Return [X, Y] of the center of cell containing provided text 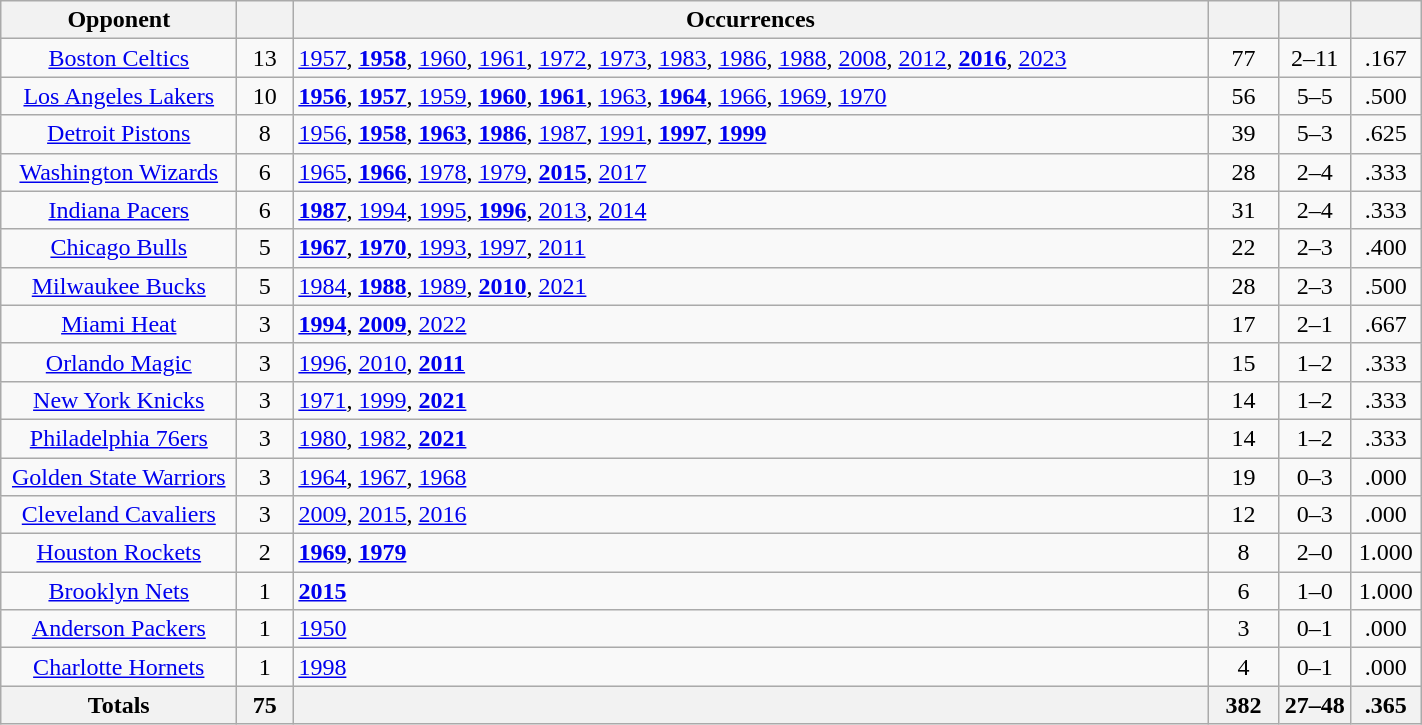
2–11 [1314, 58]
Chicago Bulls [119, 248]
27–48 [1314, 705]
1984, 1988, 1989, 2010, 2021 [750, 286]
1956, 1958, 1963, 1986, 1987, 1991, 1997, 1999 [750, 134]
2–0 [1314, 553]
1956, 1957, 1959, 1960, 1961, 1963, 1964, 1966, 1969, 1970 [750, 96]
Los Angeles Lakers [119, 96]
1950 [750, 629]
4 [1244, 667]
1971, 1999, 2021 [750, 400]
Indiana Pacers [119, 210]
13 [265, 58]
1965, 1966, 1978, 1979, 2015, 2017 [750, 172]
Totals [119, 705]
382 [1244, 705]
Charlotte Hornets [119, 667]
Boston Celtics [119, 58]
17 [1244, 324]
1969, 1979 [750, 553]
56 [1244, 96]
1957, 1958, 1960, 1961, 1972, 1973, 1983, 1986, 1988, 2008, 2012, 2016, 2023 [750, 58]
5–5 [1314, 96]
Brooklyn Nets [119, 591]
1996, 2010, 2011 [750, 362]
.400 [1386, 248]
39 [1244, 134]
Occurrences [750, 20]
75 [265, 705]
15 [1244, 362]
Anderson Packers [119, 629]
10 [265, 96]
1967, 1970, 1993, 1997, 2011 [750, 248]
.365 [1386, 705]
12 [1244, 515]
Philadelphia 76ers [119, 438]
1987, 1994, 1995, 1996, 2013, 2014 [750, 210]
22 [1244, 248]
Washington Wizards [119, 172]
Orlando Magic [119, 362]
New York Knicks [119, 400]
.667 [1386, 324]
2009, 2015, 2016 [750, 515]
1994, 2009, 2022 [750, 324]
1964, 1967, 1968 [750, 477]
Milwaukee Bucks [119, 286]
Detroit Pistons [119, 134]
19 [1244, 477]
2 [265, 553]
2–1 [1314, 324]
Cleveland Cavaliers [119, 515]
1–0 [1314, 591]
Golden State Warriors [119, 477]
5–3 [1314, 134]
31 [1244, 210]
1980, 1982, 2021 [750, 438]
.167 [1386, 58]
Opponent [119, 20]
Miami Heat [119, 324]
Houston Rockets [119, 553]
1998 [750, 667]
77 [1244, 58]
2015 [750, 591]
.625 [1386, 134]
